Determine the (X, Y) coordinate at the center of the cell enclosing the given text.  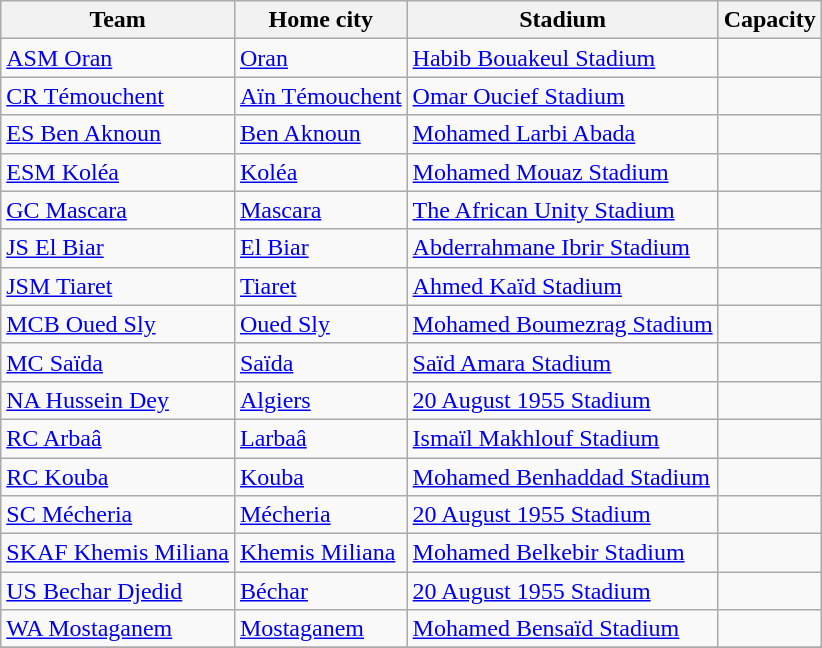
Habib Bouakeul Stadium (562, 58)
Mohamed Mouaz Stadium (562, 172)
ES Ben Aknoun (118, 134)
The African Unity Stadium (562, 210)
Capacity (770, 20)
Ismaïl Makhlouf Stadium (562, 438)
Algiers (320, 400)
SKAF Khemis Miliana (118, 553)
Omar Oucief Stadium (562, 96)
Mohamed Benhaddad Stadium (562, 477)
NA Hussein Dey (118, 400)
US Bechar Djedid (118, 591)
GC Mascara (118, 210)
Oued Sly (320, 324)
Home city (320, 20)
Kouba (320, 477)
Mascara (320, 210)
El Biar (320, 248)
WA Mostaganem (118, 629)
Mostaganem (320, 629)
Saïd Amara Stadium (562, 362)
JS El Biar (118, 248)
Ben Aknoun (320, 134)
Aïn Témouchent (320, 96)
RC Kouba (118, 477)
Oran (320, 58)
Team (118, 20)
ESM Koléa (118, 172)
MCB Oued Sly (118, 324)
Ahmed Kaïd Stadium (562, 286)
Larbaâ (320, 438)
Stadium (562, 20)
Tiaret (320, 286)
MC Saïda (118, 362)
Mécheria (320, 515)
JSM Tiaret (118, 286)
CR Témouchent (118, 96)
Khemis Miliana (320, 553)
Béchar (320, 591)
RC Arbaâ (118, 438)
ASM Oran (118, 58)
Abderrahmane Ibrir Stadium (562, 248)
Mohamed Bensaïd Stadium (562, 629)
Mohamed Belkebir Stadium (562, 553)
Mohamed Boumezrag Stadium (562, 324)
Saïda (320, 362)
Koléa (320, 172)
Mohamed Larbi Abada (562, 134)
SC Mécheria (118, 515)
